Return [X, Y] of the center of cell containing provided text 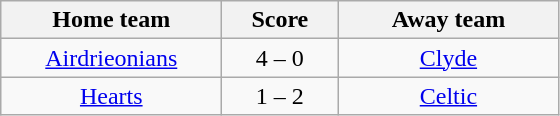
Airdrieonians [112, 58]
Clyde [448, 58]
Celtic [448, 96]
Score [280, 20]
1 – 2 [280, 96]
Home team [112, 20]
4 – 0 [280, 58]
Hearts [112, 96]
Away team [448, 20]
